Find where the given text appears and provide that cell's center as (x, y) coordinate. 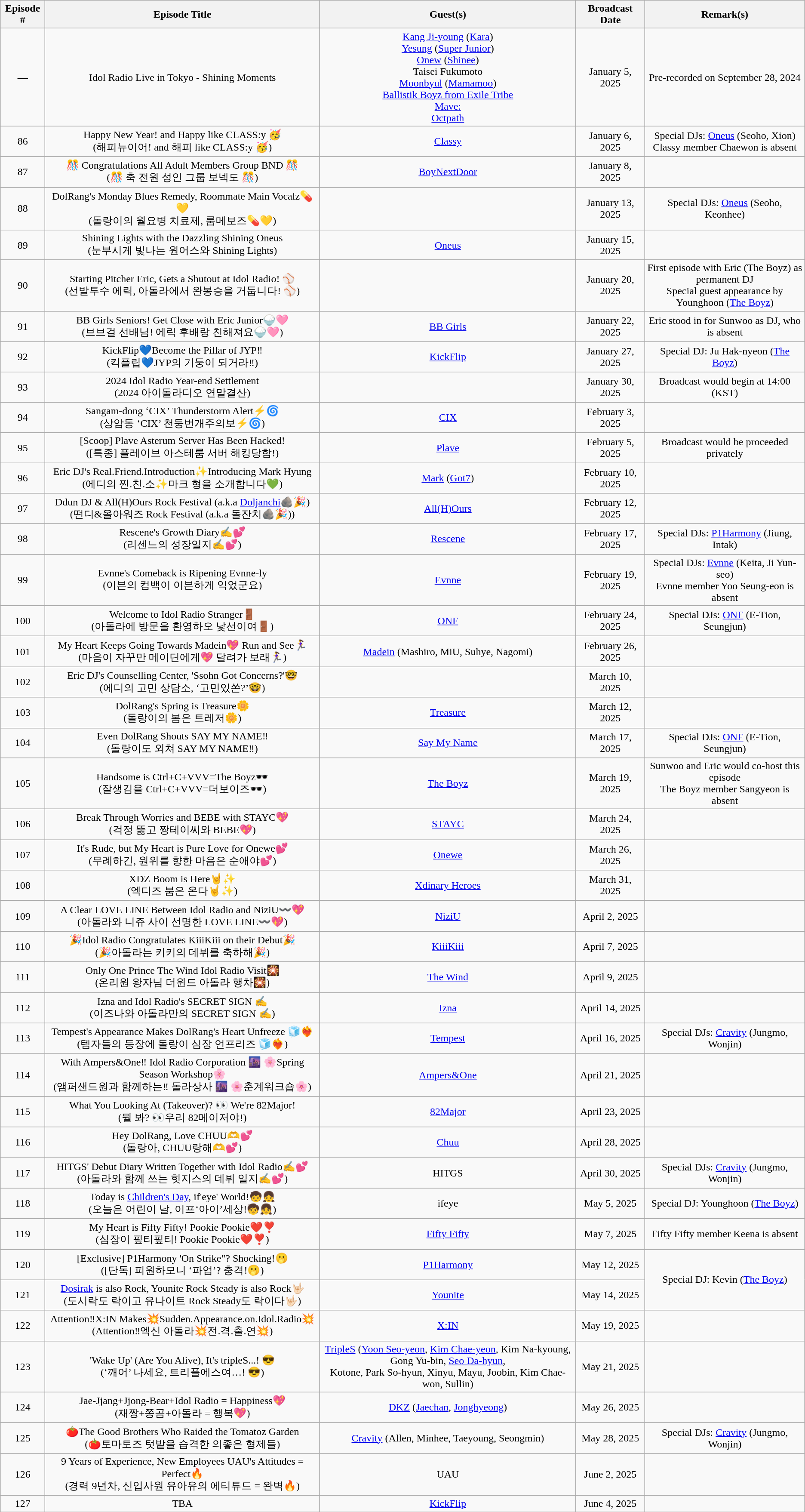
103 (23, 712)
April 7, 2025 (611, 946)
Kang Ji-young (Kara)Yesung (Super Junior)Onew (Shinee)Taisei FukumotoMoonbyul (Mamamoo)Ballistik Boyz from Exile TribeMave:Octpath (448, 77)
April 16, 2025 (611, 1038)
TripleS (Yoon Seo-yeon, Kim Chae-yeon, Kim Na-kyoung, Gong Yu-bin, Seo Da-hyun,Kotone, Park So-hyun, Xinyu, Mayu, Joobin, Kim Chae-won, Sullin) (448, 1366)
April 30, 2025 (611, 1173)
May 19, 2025 (611, 1326)
Treasure (448, 712)
118 (23, 1204)
117 (23, 1173)
Plave (448, 448)
UAU (448, 1474)
104 (23, 743)
Hey DolRang, Love CHUU🫶💕(돌랑아, CHUU랑해🫶💕) (182, 1142)
Jae-Jjang+Jjong-Bear+Idol Radio = Happiness💖(재짱+쫑곰+아돌라 = 행복💖) (182, 1407)
June 2, 2025 (611, 1474)
Izna and Idol Radio's SECRET SIGN ✍️(이즈나와 아돌라만의 SECRET SIGN ✍️) (182, 1007)
9 Years of Experience, New Employees UAU's Attitudes = Perfect🔥(경력 9년차, 신입사원 유아유의 에티튜드 = 완벽🔥) (182, 1474)
120 (23, 1265)
102 (23, 682)
94 (23, 417)
With Ampers&One‼️ Idol Radio Corporation 🌆 🌸Spring Season Workshop🌸(앰퍼샌드원과 함께하는‼️ 돌라상사 🌆 🌸춘계워크숍🌸) (182, 1075)
Special DJ: Younghoon (The Boyz) (725, 1204)
March 24, 2025 (611, 824)
January 5, 2025 (611, 77)
— (23, 77)
Fifty Fifty member Keena is absent (725, 1234)
115 (23, 1112)
100 (23, 621)
Special DJ: Kevin (The Boyz) (725, 1280)
February 24, 2025 (611, 621)
Xdinary Heroes (448, 885)
122 (23, 1326)
KiiiKiii (448, 946)
KickFlip💙Become the Pillar of JYP‼️(킥플립💙JYP의 기둥이 되거라‼️) (182, 357)
CIX (448, 417)
Broadcast Date (611, 15)
NiziU (448, 916)
96 (23, 478)
Mark (Got7) (448, 478)
Shining Lights with the Dazzling Shining Oneus(눈부시게 빛나는 원어스와 Shining Lights) (182, 245)
Special DJ: Ju Hak-nyeon (The Boyz) (725, 357)
March 17, 2025 (611, 743)
Sunwoo and Eric would co-host this episodeThe Boyz member Sangyeon is absent (725, 784)
February 26, 2025 (611, 651)
125 (23, 1438)
April 21, 2025 (611, 1075)
May 14, 2025 (611, 1295)
Remark(s) (725, 15)
Guest(s) (448, 15)
97 (23, 508)
February 3, 2025 (611, 417)
Today is Children's Day, if'eye' World!🧒👧(오늘은 어린이 날, 이프‘아이’세상!🧒👧) (182, 1204)
P1Harmony (448, 1265)
87 (23, 172)
114 (23, 1075)
Rescene (448, 539)
January 22, 2025 (611, 326)
'Wake Up' (Are You Alive), It's tripleS...! 😎(‘깨어’ 나세요, 트리플에스여…! 😎) (182, 1366)
January 8, 2025 (611, 172)
HITGS (448, 1173)
DKZ (Jaechan, Jonghyeong) (448, 1407)
Classy (448, 141)
🎉Idol Radio Congratulates KiiiKiii on their Debut🎉(🎉아돌라는 키키의 데뷔를 축하해🎉) (182, 946)
Evnne's Comeback is Ripening Evnne-ly (이븐의 컴백이 이븐하게 익었군요) (182, 580)
121 (23, 1295)
Chuu (448, 1142)
112 (23, 1007)
May 21, 2025 (611, 1366)
The Boyz (448, 784)
Episode Title (182, 15)
April 23, 2025 (611, 1112)
Handsome is Ctrl+C+VVV=The Boyz🕶️(잘생김을 Ctrl+C+VVV=더보이즈🕶️) (182, 784)
Rescene's Growth Diary✍💕(리센느의 성장일지✍💕) (182, 539)
A Clear LOVE LINE Between Idol Radio and NiziU〰️💖(아돌라와 니쥬 사이 선명한 LOVE LINE〰️💖) (182, 916)
Only One Prince The Wind Idol Radio Visit🎇(온리원 왕자님 더윈드 아돌라 행차🎇) (182, 977)
HITGS' Debut Diary Written Together with Idol Radio✍️💕(아돌라와 함께 쓰는 힛지스의 데뷔 일지✍️💕) (182, 1173)
127 (23, 1503)
First episode with Eric (The Boyz) as permanent DJSpecial guest appearance by Younghoon (The Boyz) (725, 286)
Attention‼️X:IN Makes💥Sudden.Appearance.on.Idol.Radio💥(Attention‼️엑신 아돌라💥전.격.출.연💥) (182, 1326)
Even DolRang Shouts SAY MY NAME‼️(돌랑이도 외쳐 SAY MY NAME‼️) (182, 743)
🎊 Congratulations All Adult Members Group BND 🎊(🎊 축 전원 성인 그룹 보넥도 🎊) (182, 172)
April 9, 2025 (611, 977)
February 5, 2025 (611, 448)
ifeye (448, 1204)
Broadcast would be proceeded privately (725, 448)
February 19, 2025 (611, 580)
May 5, 2025 (611, 1204)
Izna (448, 1007)
It's Rude, but My Heart is Pure Love for Onewe💕(무례하긴, 원위를 향한 마음은 순애야💕) (182, 855)
May 12, 2025 (611, 1265)
116 (23, 1142)
DolRang's Spring is Treasure🌼(돌랑이의 봄은 트레저🌼) (182, 712)
Pre-recorded on September 28, 2024 (725, 77)
Oneus (448, 245)
91 (23, 326)
March 31, 2025 (611, 885)
My Heart is Fifty Fifty! Pookie Pookie❤️❣️(심장이 핖티핖티! Pookie Pookie❤️❣️) (182, 1234)
My Heart Keeps Going Towards Madein💖 Run and See🏃‍♀(마음이 자꾸만 메이딘에게💖 달려가 보래🏃‍♀) (182, 651)
X:IN (448, 1326)
Happy New Year! and Happy like CLASS:y 🥳(해피뉴이어! and 해피 like CLASS:y 🥳) (182, 141)
The Wind (448, 977)
What You Looking At (Takeover)? 👀 We're 82Major!(뭘 봐? 👀우리 82메이저야!) (182, 1112)
All(H)Ours (448, 508)
BoyNextDoor (448, 172)
92 (23, 357)
2024 Idol Radio Year-end Settlement(2024 아이돌라디오 연말결산) (182, 387)
124 (23, 1407)
Episode # (23, 15)
98 (23, 539)
April 2, 2025 (611, 916)
April 28, 2025 (611, 1142)
February 17, 2025 (611, 539)
Younite (448, 1295)
89 (23, 245)
Idol Radio Live in Tokyo - Shining Moments (182, 77)
111 (23, 977)
STAYC (448, 824)
[Scoop] Plave Asterum Server Has Been Hacked!([특종] 플레이브 아스테룸 서버 해킹당함!) (182, 448)
May 7, 2025 (611, 1234)
XDZ Boom is Here🤘✨(엑디즈 붐은 온다🤘✨) (182, 885)
86 (23, 141)
[Exclusive] P1Harmony 'On Strike"? Shocking!🫢([단독] 피원하모니 ‘파업’? 충격!🫢) (182, 1265)
ONF (448, 621)
BB Girls (448, 326)
Welcome to Idol Radio Stranger🚪(아돌라에 방문을 환영하오 낯선이여🚪) (182, 621)
Ampers&One (448, 1075)
Eric stood in for Sunwoo as DJ, who is absent (725, 326)
90 (23, 286)
107 (23, 855)
January 30, 2025 (611, 387)
April 14, 2025 (611, 1007)
82Major (448, 1112)
March 12, 2025 (611, 712)
Say My Name (448, 743)
109 (23, 916)
Special DJs: P1Harmony (Jiung, Intak) (725, 539)
May 28, 2025 (611, 1438)
Special DJs: Oneus (Seoho, Xion)Classy member Chaewon is absent (725, 141)
Ddun DJ & All(H)Ours Rock Festival (a.k.a Doljanchi🪨🎉)(떤디&올아워즈 Rock Festival (a.k.a 돌잔치🪨🎉)) (182, 508)
88 (23, 209)
113 (23, 1038)
Eric DJ's Counselling Center, 'Ssohn Got Concerns?'🤓(에디의 고민 상담소, ‘고민있쏜?’🤓) (182, 682)
Onewe (448, 855)
January 20, 2025 (611, 286)
March 26, 2025 (611, 855)
🍅The Good Brothers Who Raided the Tomatoz Garden(🍅토마토즈 텃밭을 습격한 의좋은 형제들) (182, 1438)
June 4, 2025 (611, 1503)
February 12, 2025 (611, 508)
126 (23, 1474)
108 (23, 885)
March 19, 2025 (611, 784)
Tempest's Appearance Makes DolRang's Heart Unfreeze 🧊❤️‍🔥(템자들의 등장에 돌랑이 심장 언프리즈 🧊❤️‍🔥) (182, 1038)
Special DJs: Oneus (Seoho, Keonhee) (725, 209)
March 10, 2025 (611, 682)
123 (23, 1366)
February 10, 2025 (611, 478)
Madein (Mashiro, MiU, Suhye, Nagomi) (448, 651)
Eric DJ's Real.Friend.Introduction✨Introducing Mark Hyung(에디의 찐.친.소✨마크 형을 소개합니다💚) (182, 478)
January 27, 2025 (611, 357)
BB Girls Seniors! Get Close with Eric Junior🍚🩷(브브걸 선배님! 에릭 후배랑 친해져요🍚🩷) (182, 326)
101 (23, 651)
Evnne (448, 580)
Dosirak is also Rock, Younite Rock Steady is also Rock🤟🏻(도시락도 락이고 유나이트 Rock Steady도 락이다🤟🏻) (182, 1295)
93 (23, 387)
January 15, 2025 (611, 245)
Fifty Fifty (448, 1234)
Sangam-dong ‘CIX’ Thunderstorm Alert⚡🌀(상암동 ‘CIX’ 천둥번개주의보⚡🌀) (182, 417)
TBA (182, 1503)
99 (23, 580)
May 26, 2025 (611, 1407)
106 (23, 824)
Break Through Worries and BEBE with STAYC💖(걱정 뚫고 짱테이씨와 BEBE💖) (182, 824)
95 (23, 448)
Special DJs: Evnne (Keita, Ji Yun-seo)Evnne member Yoo Seung-eon is absent (725, 580)
119 (23, 1234)
110 (23, 946)
DolRang's Monday Blues Remedy, Roommate Main Vocalz💊💛(돌랑이의 월요병 치료제, 룸메보즈💊💛) (182, 209)
January 6, 2025 (611, 141)
January 13, 2025 (611, 209)
Broadcast would begin at 14:00 (KST) (725, 387)
Tempest (448, 1038)
Cravity (Allen, Minhee, Taeyoung, Seongmin) (448, 1438)
Starting Pitcher Eric, Gets a Shutout at Idol Radio! ⚾(선발투수 에릭, 아돌라에서 완봉승을 거둡니다! ⚾) (182, 286)
105 (23, 784)
